Scan for the cell matching the given text and deliver its [X, Y] coordinate at center. 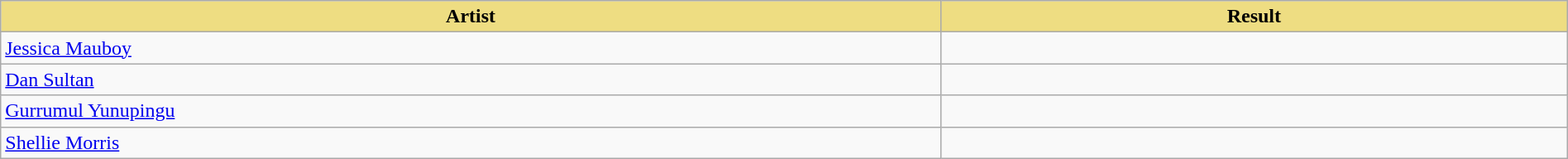
Dan Sultan [471, 79]
Result [1254, 17]
Gurrumul Yunupingu [471, 111]
Artist [471, 17]
Jessica Mauboy [471, 48]
Shellie Morris [471, 142]
